Return the [X, Y] coordinate for the center point of the cell that contains the specified text.  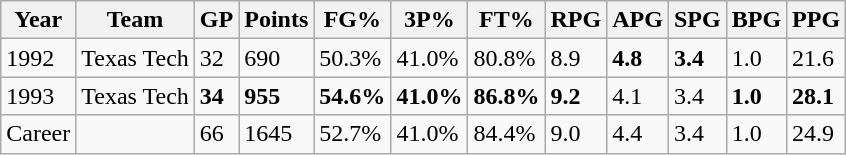
84.4% [506, 134]
1993 [38, 96]
86.8% [506, 96]
66 [216, 134]
Year [38, 20]
1992 [38, 58]
21.6 [816, 58]
PPG [816, 20]
FT% [506, 20]
BPG [756, 20]
54.6% [352, 96]
4.1 [638, 96]
4.8 [638, 58]
Points [276, 20]
955 [276, 96]
50.3% [352, 58]
24.9 [816, 134]
Career [38, 134]
SPG [697, 20]
34 [216, 96]
FG% [352, 20]
80.8% [506, 58]
52.7% [352, 134]
3P% [430, 20]
APG [638, 20]
4.4 [638, 134]
8.9 [576, 58]
690 [276, 58]
RPG [576, 20]
32 [216, 58]
28.1 [816, 96]
9.2 [576, 96]
1645 [276, 134]
9.0 [576, 134]
GP [216, 20]
Team [136, 20]
